Output the [X, Y] coordinate of the center of the cell containing the given text.  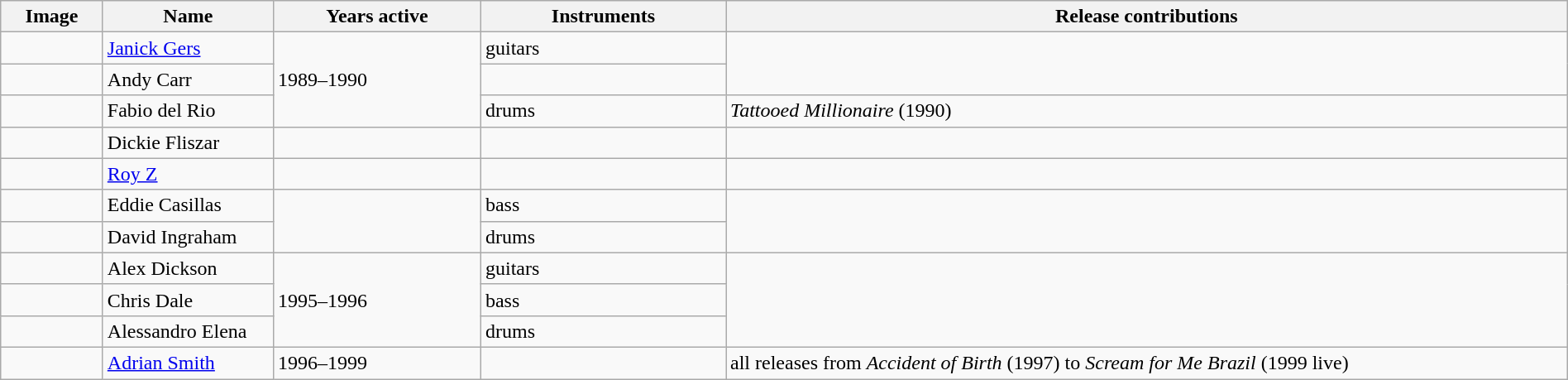
Name [188, 17]
1996–1999 [377, 363]
David Ingraham [188, 237]
Dickie Fliszar [188, 142]
Fabio del Rio [188, 111]
all releases from Accident of Birth (1997) to Scream for Me Brazil (1999 live) [1147, 363]
Years active [377, 17]
Instruments [603, 17]
Andy Carr [188, 79]
Alessandro Elena [188, 331]
Image [52, 17]
Alex Dickson [188, 268]
Eddie Casillas [188, 205]
Release contributions [1147, 17]
Tattooed Millionaire (1990) [1147, 111]
1995–1996 [377, 300]
Chris Dale [188, 300]
Janick Gers [188, 48]
1989–1990 [377, 79]
Adrian Smith [188, 363]
Roy Z [188, 174]
